Extract the [x, y] coordinate from the center of the cell holding the provided text.  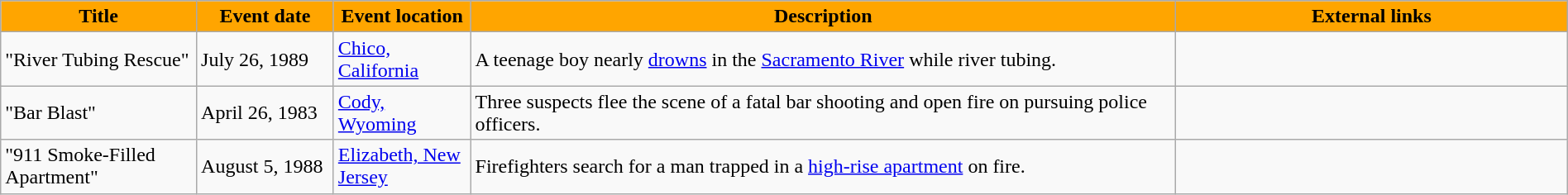
Cody, Wyoming [402, 112]
External links [1372, 17]
Chico, California [402, 59]
Event location [402, 17]
A teenage boy nearly drowns in the Sacramento River while river tubing. [824, 59]
April 26, 1983 [265, 112]
Event date [265, 17]
"911 Smoke-Filled Apartment" [99, 167]
August 5, 1988 [265, 167]
Title [99, 17]
July 26, 1989 [265, 59]
Three suspects flee the scene of a fatal bar shooting and open fire on pursuing police officers. [824, 112]
Elizabeth, New Jersey [402, 167]
"Bar Blast" [99, 112]
"River Tubing Rescue" [99, 59]
Description [824, 17]
Firefighters search for a man trapped in a high-rise apartment on fire. [824, 167]
